Identify which cell holds the provided text, then report its (X, Y) central coordinate. 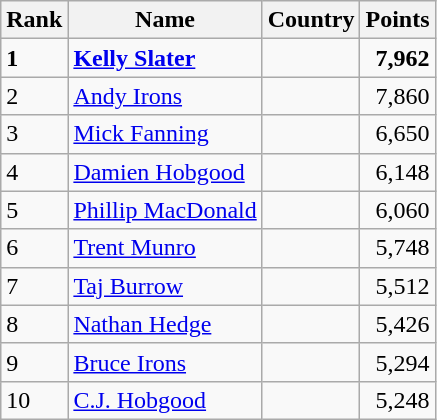
Mick Fanning (165, 134)
5 (34, 210)
Kelly Slater (165, 58)
5,426 (398, 324)
7 (34, 286)
Rank (34, 20)
5,512 (398, 286)
Nathan Hedge (165, 324)
Andy Irons (165, 96)
Name (165, 20)
7,860 (398, 96)
10 (34, 400)
Points (398, 20)
5,294 (398, 362)
5,748 (398, 248)
9 (34, 362)
6,650 (398, 134)
6,148 (398, 172)
C.J. Hobgood (165, 400)
Taj Burrow (165, 286)
Country (311, 20)
Phillip MacDonald (165, 210)
7,962 (398, 58)
1 (34, 58)
4 (34, 172)
6 (34, 248)
6,060 (398, 210)
Bruce Irons (165, 362)
8 (34, 324)
3 (34, 134)
5,248 (398, 400)
2 (34, 96)
Trent Munro (165, 248)
Damien Hobgood (165, 172)
